Detect which cell encompasses the target text, then output its (x, y) center coordinate. 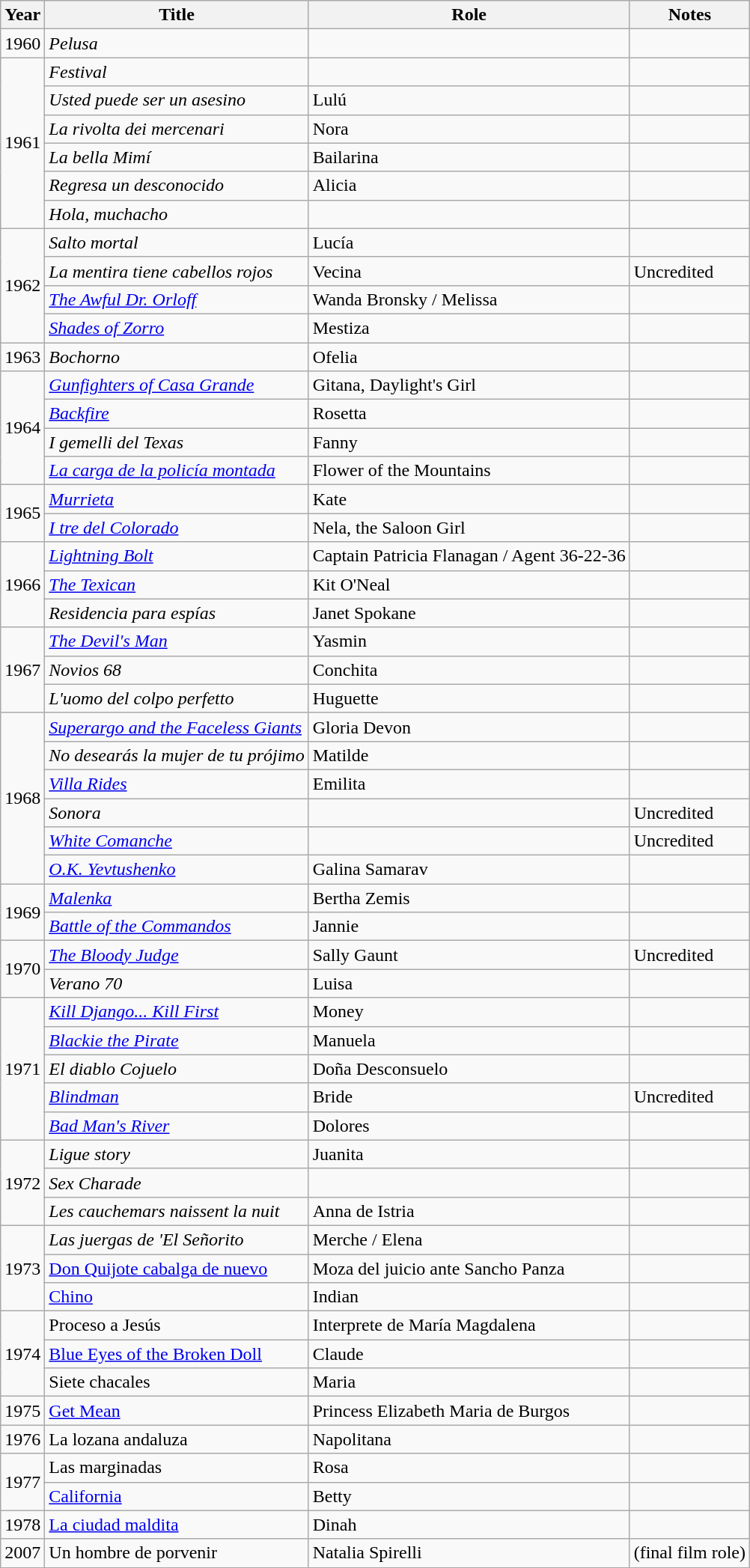
Conchita (469, 670)
White Comanche (177, 841)
Bertha Zemis (469, 898)
Indian (469, 1297)
Napolitana (469, 1439)
Lulú (469, 100)
Hola, muchacho (177, 214)
Kate (469, 499)
Kill Django... Kill First (177, 1012)
Bad Man's River (177, 1126)
Flower of the Mountains (469, 471)
Don Quijote cabalga de nuevo (177, 1269)
Juanita (469, 1154)
No desearás la mujer de tu prójimo (177, 755)
Vecina (469, 271)
Malenka (177, 898)
Jannie (469, 927)
Villa Rides (177, 784)
1972 (22, 1183)
Emilita (469, 784)
Chino (177, 1297)
Residencia para espías (177, 613)
Usted puede ser un asesino (177, 100)
Ofelia (469, 357)
1964 (22, 428)
1971 (22, 1069)
Manuela (469, 1040)
I tre del Colorado (177, 528)
La rivolta dei mercenari (177, 129)
Lucía (469, 242)
Novios 68 (177, 670)
The Bloody Judge (177, 955)
Luisa (469, 983)
Title (177, 15)
Siete chacales (177, 1382)
O.K. Yevtushenko (177, 870)
Salto mortal (177, 242)
(final film role) (689, 1553)
1976 (22, 1439)
La mentira tiene cabellos rojos (177, 271)
1978 (22, 1525)
1962 (22, 285)
Notes (689, 15)
1960 (22, 43)
1975 (22, 1411)
Janet Spokane (469, 613)
Maria (469, 1382)
Matilde (469, 755)
Proceso a Jesús (177, 1326)
The Devil's Man (177, 641)
Gitana, Daylight's Girl (469, 385)
Sonora (177, 812)
Princess Elizabeth Maria de Burgos (469, 1411)
Dolores (469, 1126)
Get Mean (177, 1411)
Sex Charade (177, 1183)
Festival (177, 72)
Blackie the Pirate (177, 1040)
Battle of the Commandos (177, 927)
Lightning Bolt (177, 556)
La lozana andaluza (177, 1439)
Verano 70 (177, 983)
Ligue story (177, 1154)
Bochorno (177, 357)
Gloria Devon (469, 727)
Murrieta (177, 499)
1969 (22, 912)
Un hombre de porvenir (177, 1553)
Las marginadas (177, 1468)
Betty (469, 1496)
Regresa un desconocido (177, 186)
Captain Patricia Flanagan / Agent 36-22-36 (469, 556)
1974 (22, 1354)
Sally Gaunt (469, 955)
Yasmin (469, 641)
Anna de Istria (469, 1211)
Shades of Zorro (177, 328)
The Texican (177, 585)
La bella Mimí (177, 157)
1977 (22, 1482)
Role (469, 15)
Doña Desconsuelo (469, 1069)
El diablo Cojuelo (177, 1069)
Pelusa (177, 43)
L'uomo del colpo perfetto (177, 698)
Bailarina (469, 157)
Huguette (469, 698)
1966 (22, 585)
Nela, the Saloon Girl (469, 528)
Interprete de María Magdalena (469, 1326)
Fanny (469, 442)
Galina Samarav (469, 870)
Alicia (469, 186)
Las juergas de 'El Señorito (177, 1239)
1967 (22, 670)
Claude (469, 1354)
Backfire (177, 414)
Kit O'Neal (469, 585)
1968 (22, 798)
Moza del juicio ante Sancho Panza (469, 1269)
Gunfighters of Casa Grande (177, 385)
1963 (22, 357)
Superargo and the Faceless Giants (177, 727)
1973 (22, 1268)
I gemelli del Texas (177, 442)
The Awful Dr. Orloff (177, 299)
Natalia Spirelli (469, 1553)
La carga de la policía montada (177, 471)
Rosetta (469, 414)
Rosa (469, 1468)
Year (22, 15)
1965 (22, 513)
Bride (469, 1097)
2007 (22, 1553)
Blindman (177, 1097)
1970 (22, 969)
Les cauchemars naissent la nuit (177, 1211)
Nora (469, 129)
La ciudad maldita (177, 1525)
Dinah (469, 1525)
Money (469, 1012)
California (177, 1496)
Merche / Elena (469, 1239)
Blue Eyes of the Broken Doll (177, 1354)
Wanda Bronsky / Melissa (469, 299)
Mestiza (469, 328)
1961 (22, 143)
